Provide the [X, Y] coordinate of the cell's center where the given text is located.  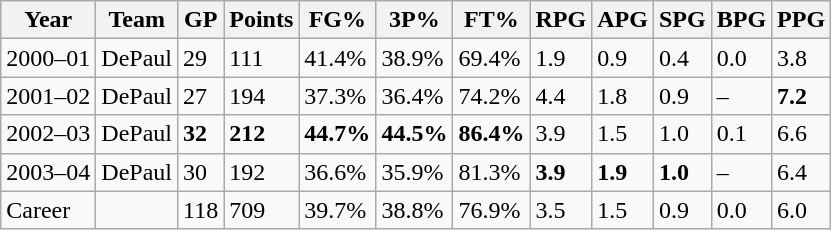
3.5 [561, 210]
38.8% [414, 210]
38.9% [414, 58]
30 [201, 172]
37.3% [338, 96]
36.6% [338, 172]
36.4% [414, 96]
3P% [414, 20]
0.4 [682, 58]
RPG [561, 20]
APG [623, 20]
Team [137, 20]
Year [48, 20]
2001–02 [48, 96]
1.8 [623, 96]
709 [262, 210]
81.3% [492, 172]
111 [262, 58]
74.2% [492, 96]
44.5% [414, 134]
FT% [492, 20]
6.4 [802, 172]
27 [201, 96]
3.8 [802, 58]
4.4 [561, 96]
29 [201, 58]
39.7% [338, 210]
SPG [682, 20]
44.7% [338, 134]
7.2 [802, 96]
192 [262, 172]
41.4% [338, 58]
2003–04 [48, 172]
Points [262, 20]
35.9% [414, 172]
212 [262, 134]
69.4% [492, 58]
FG% [338, 20]
BPG [741, 20]
6.6 [802, 134]
0.1 [741, 134]
2002–03 [48, 134]
194 [262, 96]
118 [201, 210]
32 [201, 134]
86.4% [492, 134]
76.9% [492, 210]
Career [48, 210]
6.0 [802, 210]
GP [201, 20]
PPG [802, 20]
2000–01 [48, 58]
